Detect which cell encompasses the target text, then output its [X, Y] center coordinate. 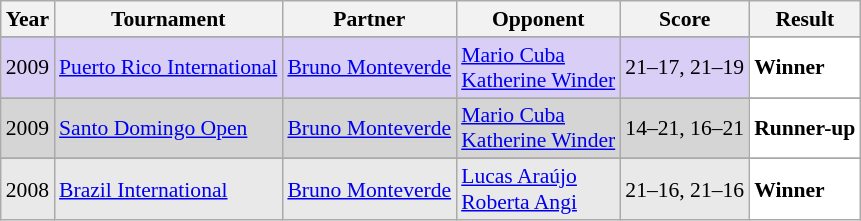
Opponent [538, 19]
Lucas Araújo Roberta Angi [538, 190]
Score [684, 19]
Year [28, 19]
2008 [28, 190]
Tournament [168, 19]
Puerto Rico International [168, 68]
Result [804, 19]
Santo Domingo Open [168, 128]
Runner-up [804, 128]
Brazil International [168, 190]
Partner [369, 19]
21–17, 21–19 [684, 68]
14–21, 16–21 [684, 128]
21–16, 21–16 [684, 190]
